Return (X, Y) of the center of cell containing provided text 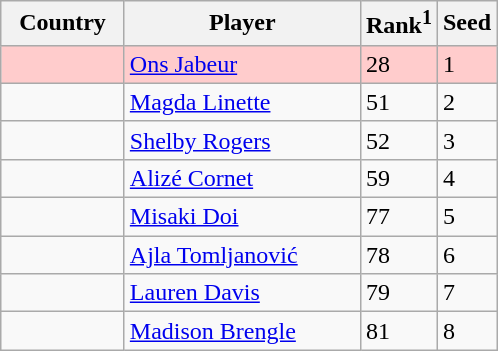
2 (466, 102)
7 (466, 293)
Shelby Rogers (242, 140)
Ons Jabeur (242, 64)
59 (398, 178)
Lauren Davis (242, 293)
79 (398, 293)
Ajla Tomljanović (242, 255)
77 (398, 217)
1 (466, 64)
Madison Brengle (242, 331)
52 (398, 140)
28 (398, 64)
Rank1 (398, 24)
Magda Linette (242, 102)
Player (242, 24)
5 (466, 217)
Alizé Cornet (242, 178)
Misaki Doi (242, 217)
Seed (466, 24)
3 (466, 140)
8 (466, 331)
4 (466, 178)
78 (398, 255)
81 (398, 331)
51 (398, 102)
Country (63, 24)
6 (466, 255)
